Find where the given text appears and provide that cell's center as [X, Y] coordinate. 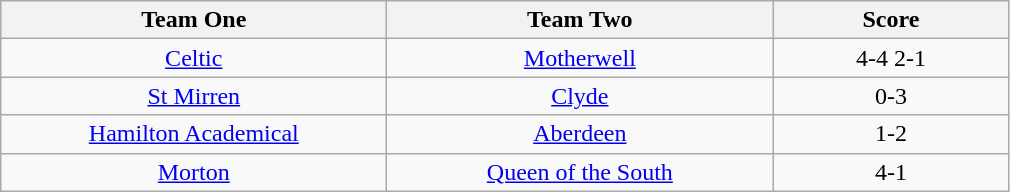
1-2 [891, 134]
4-4 2-1 [891, 58]
Score [891, 20]
Motherwell [580, 58]
Clyde [580, 96]
Aberdeen [580, 134]
St Mirren [194, 96]
Queen of the South [580, 172]
Team One [194, 20]
0-3 [891, 96]
Hamilton Academical [194, 134]
Team Two [580, 20]
Morton [194, 172]
Celtic [194, 58]
4-1 [891, 172]
